Return [X, Y] of the center of cell containing provided text 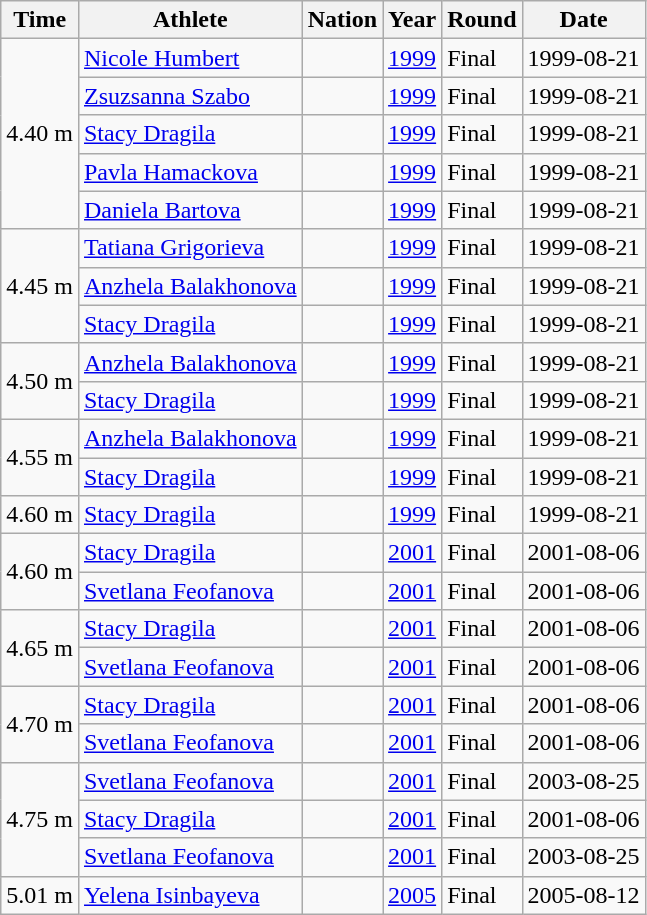
4.45 m [40, 286]
Zsuzsanna Szabo [190, 96]
4.70 m [40, 724]
2005-08-12 [584, 895]
Daniela Bartova [190, 210]
Time [40, 20]
Nicole Humbert [190, 58]
Nation [342, 20]
Tatiana Grigorieva [190, 248]
Year [412, 20]
2005 [412, 895]
Round [482, 20]
4.40 m [40, 134]
Pavla Hamackova [190, 172]
4.55 m [40, 457]
Date [584, 20]
Yelena Isinbayeva [190, 895]
Athlete [190, 20]
4.50 m [40, 381]
4.65 m [40, 648]
5.01 m [40, 895]
4.75 m [40, 819]
